Capture the cell that displays the provided text and extract its (X, Y) central coordinate. 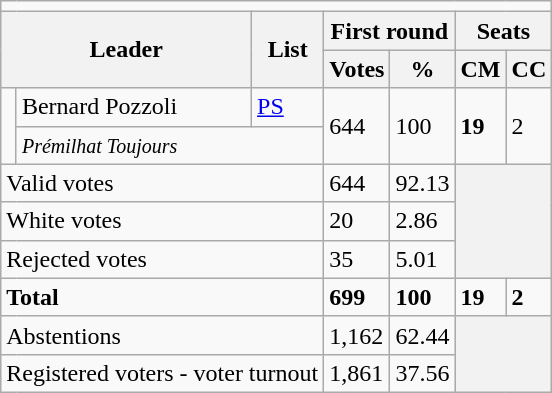
Valid votes (162, 183)
37.56 (422, 373)
Registered voters - voter turnout (162, 373)
Seats (504, 31)
1,861 (357, 373)
Total (162, 297)
% (422, 69)
CC (529, 69)
Abstentions (162, 335)
699 (357, 297)
Rejected votes (162, 259)
20 (357, 221)
First round (390, 31)
5.01 (422, 259)
White votes (162, 221)
Prémilhat Toujours (170, 145)
CM (480, 69)
Votes (357, 69)
Bernard Pozzoli (134, 107)
1,162 (357, 335)
92.13 (422, 183)
2.86 (422, 221)
Leader (126, 50)
35 (357, 259)
62.44 (422, 335)
PS (288, 107)
List (288, 50)
